Identify which cell holds the provided text, then report its [x, y] central coordinate. 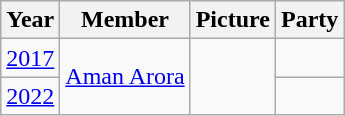
Party [309, 20]
2017 [30, 58]
2022 [30, 96]
Aman Arora [125, 77]
Year [30, 20]
Member [125, 20]
Picture [232, 20]
